Search for the cell housing the specified text and yield its [X, Y] center coordinate. 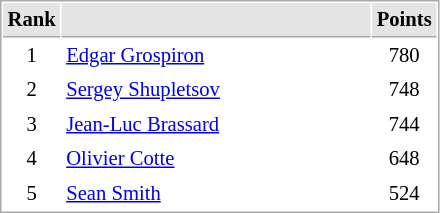
Points [404, 20]
Rank [32, 20]
5 [32, 194]
Sergey Shupletsov [216, 90]
524 [404, 194]
3 [32, 124]
780 [404, 56]
1 [32, 56]
Jean-Luc Brassard [216, 124]
648 [404, 158]
Edgar Grospiron [216, 56]
4 [32, 158]
Sean Smith [216, 194]
2 [32, 90]
748 [404, 90]
744 [404, 124]
Olivier Cotte [216, 158]
